Extract the (x, y) coordinate from the center of the cell holding the provided text.  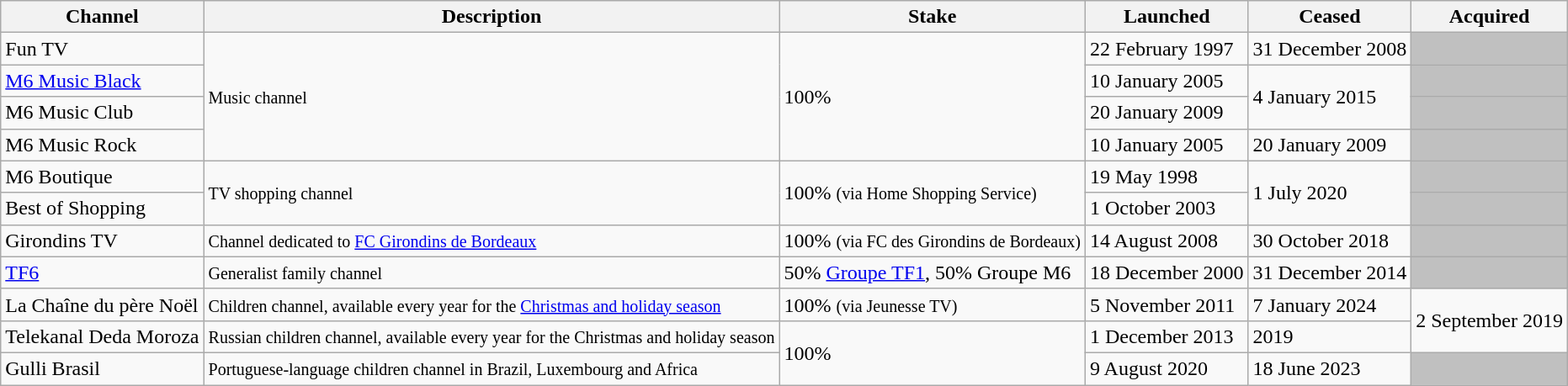
TF6 (103, 272)
Telekanal Deda Moroza (103, 336)
31 December 2014 (1330, 272)
30 October 2018 (1330, 241)
100% (via Home Shopping Service) (933, 193)
Russian children channel, available every year for the Christmas and holiday season (492, 336)
La Chaîne du père Noël (103, 304)
Acquired (1490, 17)
5 November 2011 (1167, 304)
Channel (103, 17)
22 February 1997 (1167, 49)
TV shopping channel (492, 193)
Children channel, available every year for the Christmas and holiday season (492, 304)
Ceased (1330, 17)
7 January 2024 (1330, 304)
9 August 2020 (1167, 368)
Stake (933, 17)
18 December 2000 (1167, 272)
Best of Shopping (103, 209)
Portuguese-language children channel in Brazil, Luxembourg and Africa (492, 368)
Fun TV (103, 49)
31 December 2008 (1330, 49)
14 August 2008 (1167, 241)
19 May 1998 (1167, 177)
M6 Music Black (103, 81)
100% (via FC des Girondins de Bordeaux) (933, 241)
Channel dedicated to FC Girondins de Bordeaux (492, 241)
1 December 2013 (1167, 336)
Description (492, 17)
Girondins TV (103, 241)
Generalist family channel (492, 272)
2 September 2019 (1490, 320)
1 October 2003 (1167, 209)
4 January 2015 (1330, 97)
1 July 2020 (1330, 193)
M6 Music Club (103, 113)
Launched (1167, 17)
2019 (1330, 336)
Gulli Brasil (103, 368)
18 June 2023 (1330, 368)
M6 Music Rock (103, 145)
100% (via Jeunesse TV) (933, 304)
Music channel (492, 97)
M6 Boutique (103, 177)
50% Groupe TF1, 50% Groupe M6 (933, 272)
